Return the (X, Y) coordinate for the center point of the cell that contains the specified text.  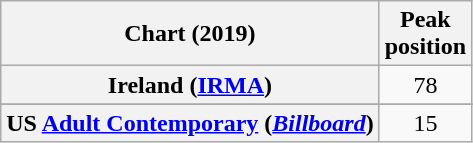
Peakposition (425, 34)
Ireland (IRMA) (190, 85)
US Adult Contemporary (Billboard) (190, 123)
Chart (2019) (190, 34)
78 (425, 85)
15 (425, 123)
